Output the (x, y) coordinate of the center of the cell containing the given text.  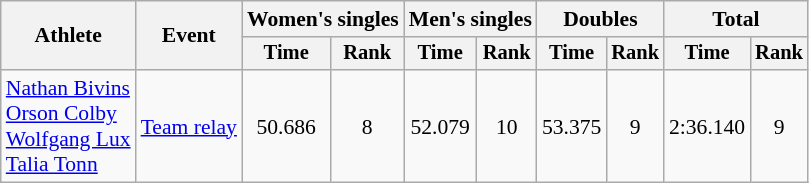
50.686 (286, 126)
Event (189, 36)
Women's singles (323, 19)
Athlete (68, 36)
10 (507, 126)
2:36.140 (707, 126)
52.079 (440, 126)
Total (736, 19)
8 (366, 126)
Men's singles (470, 19)
53.375 (572, 126)
Team relay (189, 126)
Doubles (600, 19)
Nathan BivinsOrson ColbyWolfgang LuxTalia Tonn (68, 126)
